Find where the given text appears and provide that cell's center as [x, y] coordinate. 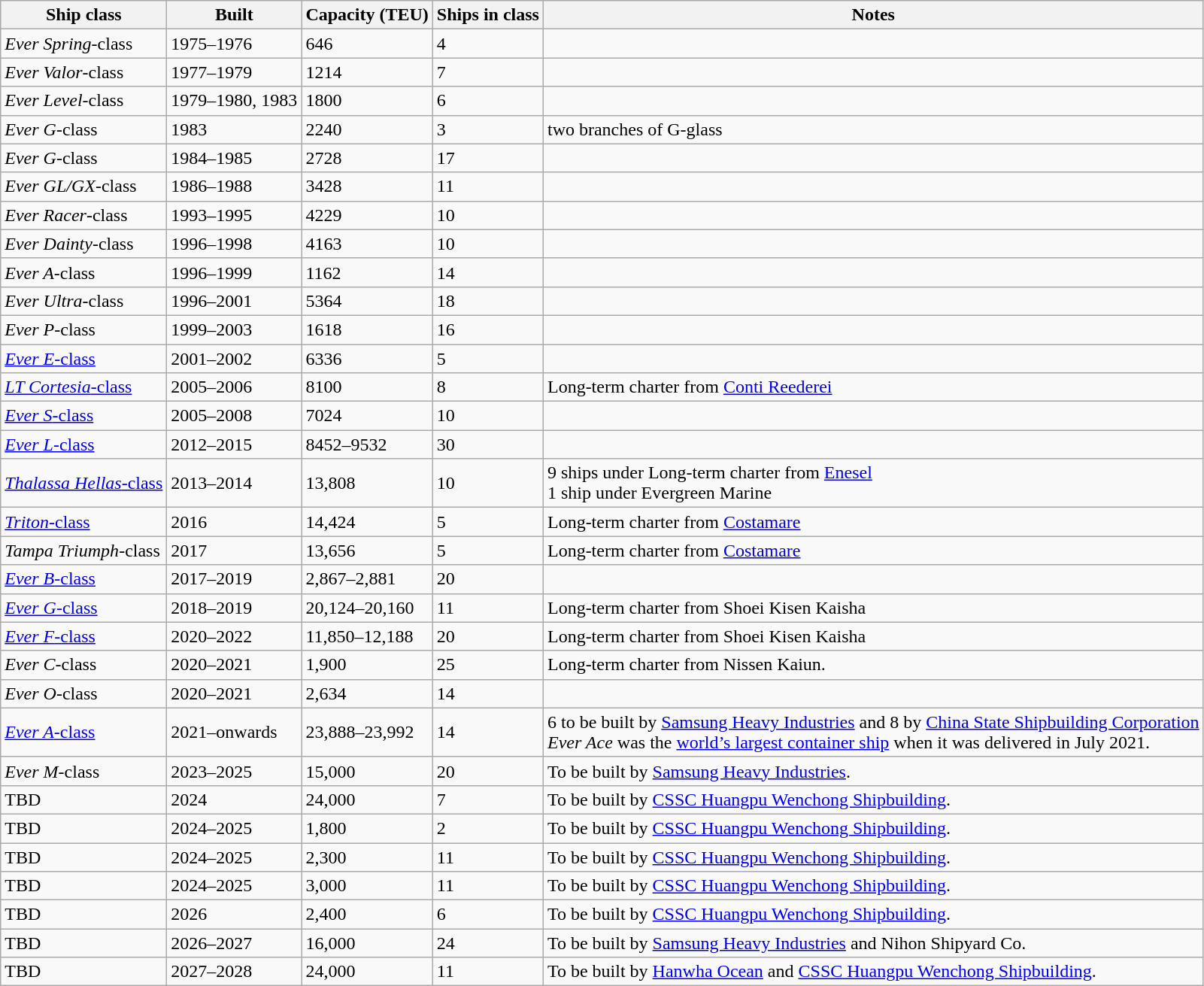
6336 [367, 359]
Ever S-class [84, 416]
1618 [367, 329]
18 [487, 301]
646 [367, 44]
Ships in class [487, 15]
Ever Level-class [84, 101]
16,000 [367, 943]
3,000 [367, 886]
Ever M-class [84, 771]
9 ships under Long-term charter from Enesel1 ship under Evergreen Marine [873, 483]
15,000 [367, 771]
2,867–2,881 [367, 579]
2001–2002 [235, 359]
Ever O-class [84, 693]
Long-term charter from Conti Reederei [873, 387]
2026 [235, 915]
1983 [235, 129]
1986–1988 [235, 187]
1993–1995 [235, 215]
3 [487, 129]
2005–2008 [235, 416]
8100 [367, 387]
11,850–12,188 [367, 636]
Thalassa Hellas-class [84, 483]
Capacity (TEU) [367, 15]
Ever Dainty-class [84, 244]
2018–2019 [235, 608]
1996–1999 [235, 272]
2023–2025 [235, 771]
Ever P-class [84, 329]
2005–2006 [235, 387]
17 [487, 158]
1,800 [367, 828]
Ever GL/GX-class [84, 187]
2024 [235, 799]
Ever L-class [84, 444]
Ever C-class [84, 665]
2027–2028 [235, 972]
13,808 [367, 483]
2240 [367, 129]
To be built by Samsung Heavy Industries. [873, 771]
1999–2003 [235, 329]
1979–1980, 1983 [235, 101]
Tampa Triumph-class [84, 551]
23,888–23,992 [367, 733]
1214 [367, 72]
20,124–20,160 [367, 608]
25 [487, 665]
1,900 [367, 665]
2 [487, 828]
2017 [235, 551]
2728 [367, 158]
1977–1979 [235, 72]
3428 [367, 187]
5364 [367, 301]
1800 [367, 101]
Ever Racer-class [84, 215]
16 [487, 329]
2,400 [367, 915]
Triton-class [84, 522]
2013–2014 [235, 483]
1975–1976 [235, 44]
1996–1998 [235, 244]
Ever Ultra-class [84, 301]
2020–2022 [235, 636]
1984–1985 [235, 158]
1162 [367, 272]
7024 [367, 416]
Ever B-class [84, 579]
Ever E-class [84, 359]
To be built by Hanwha Ocean and CSSC Huangpu Wenchong Shipbuilding. [873, 972]
Ever Spring-class [84, 44]
Built [235, 15]
2,634 [367, 693]
2021–onwards [235, 733]
14,424 [367, 522]
8452–9532 [367, 444]
2016 [235, 522]
2,300 [367, 857]
4163 [367, 244]
30 [487, 444]
Ever Valor-class [84, 72]
4 [487, 44]
8 [487, 387]
Notes [873, 15]
13,656 [367, 551]
Ever F-class [84, 636]
2017–2019 [235, 579]
2026–2027 [235, 943]
4229 [367, 215]
Long-term charter from Nissen Kaiun. [873, 665]
To be built by Samsung Heavy Industries and Nihon Shipyard Co. [873, 943]
24 [487, 943]
Ship class [84, 15]
2012–2015 [235, 444]
two branches of G-glass [873, 129]
1996–2001 [235, 301]
LT Cortesia-class [84, 387]
